Pinpoint the cell where the given text exists, returning its [x, y] midpoint coordinate. 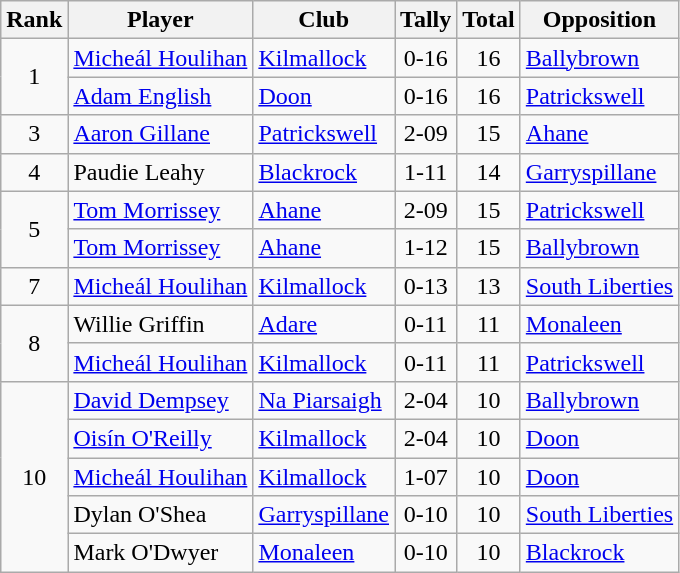
Mark O'Dwyer [160, 553]
0-13 [426, 286]
Willie Griffin [160, 324]
1-07 [426, 477]
7 [34, 286]
David Dempsey [160, 400]
1-11 [426, 172]
Total [489, 20]
Opposition [599, 20]
Adam English [160, 96]
Paudie Leahy [160, 172]
Aaron Gillane [160, 134]
8 [34, 343]
1 [34, 77]
Dylan O'Shea [160, 515]
13 [489, 286]
Na Piarsaigh [324, 400]
Oisín O'Reilly [160, 438]
Rank [34, 20]
3 [34, 134]
1-12 [426, 248]
Adare [324, 324]
Tally [426, 20]
Player [160, 20]
Club [324, 20]
5 [34, 229]
14 [489, 172]
4 [34, 172]
